Identify which cell holds the provided text, then report its [X, Y] central coordinate. 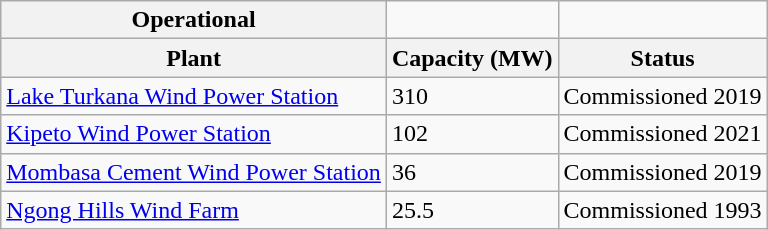
102 [472, 134]
25.5 [472, 210]
Plant [194, 58]
Mombasa Cement Wind Power Station [194, 172]
Commissioned 2021 [662, 134]
310 [472, 96]
Kipeto Wind Power Station [194, 134]
36 [472, 172]
Status [662, 58]
Commissioned 1993 [662, 210]
Ngong Hills Wind Farm [194, 210]
Capacity (MW) [472, 58]
Operational [194, 20]
Lake Turkana Wind Power Station [194, 96]
